Return (X, Y) of the center of cell containing provided text 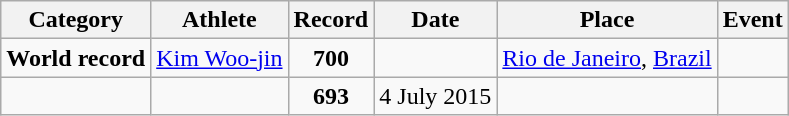
Record (331, 20)
4 July 2015 (436, 96)
700 (331, 58)
Athlete (220, 20)
Place (607, 20)
Event (752, 20)
693 (331, 96)
Kim Woo-jin (220, 58)
Category (76, 20)
Rio de Janeiro, Brazil (607, 58)
World record (76, 58)
Date (436, 20)
